Detect which cell encompasses the target text, then output its [X, Y] center coordinate. 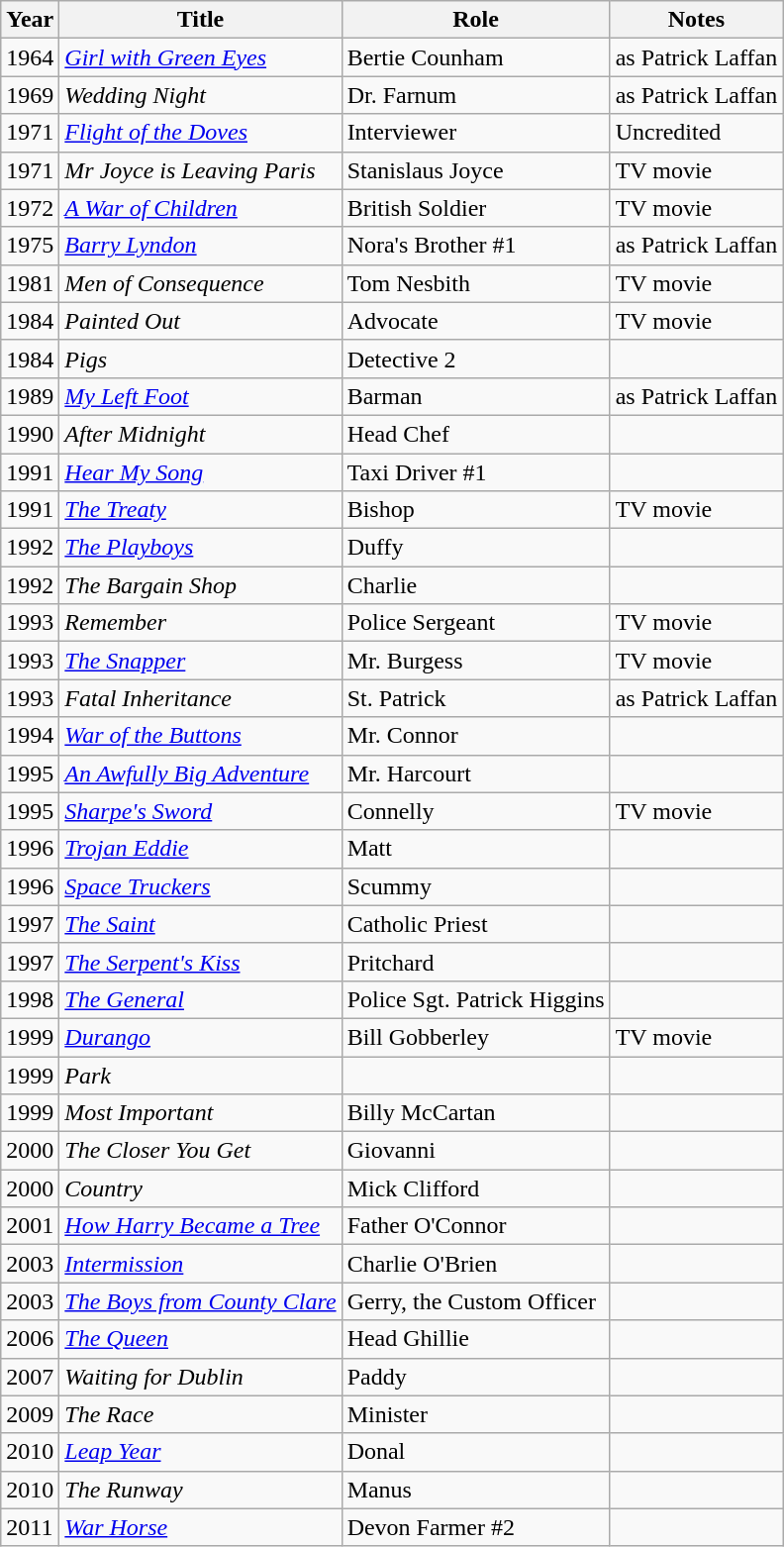
St. Patrick [475, 698]
Gerry, the Custom Officer [475, 1301]
Mr Joyce is Leaving Paris [200, 170]
The Closer You Get [200, 1151]
Tom Nesbith [475, 283]
Girl with Green Eyes [200, 57]
2011 [30, 1527]
2006 [30, 1339]
Bertie Counham [475, 57]
Sharpe's Sword [200, 811]
Head Ghillie [475, 1339]
Giovanni [475, 1151]
The Runway [200, 1490]
Painted Out [200, 321]
The Treaty [200, 510]
The Queen [200, 1339]
Flight of the Doves [200, 133]
Park [200, 1075]
Uncredited [697, 133]
Title [200, 20]
Advocate [475, 321]
Year [30, 20]
Remember [200, 623]
1964 [30, 57]
Police Sgt. Patrick Higgins [475, 999]
Father O'Connor [475, 1226]
The Serpent's Kiss [200, 962]
Trojan Eddie [200, 849]
Barry Lyndon [200, 246]
Bishop [475, 510]
Barman [475, 396]
1994 [30, 736]
British Soldier [475, 208]
Waiting for Dublin [200, 1377]
Charlie O'Brien [475, 1264]
Space Truckers [200, 886]
Pigs [200, 359]
2009 [30, 1414]
Notes [697, 20]
1998 [30, 999]
Leap Year [200, 1452]
The Race [200, 1414]
The Boys from County Clare [200, 1301]
Donal [475, 1452]
Detective 2 [475, 359]
Taxi Driver #1 [475, 472]
1989 [30, 396]
Police Sergeant [475, 623]
A War of Children [200, 208]
Charlie [475, 585]
2007 [30, 1377]
The Saint [200, 924]
Manus [475, 1490]
Paddy [475, 1377]
Wedding Night [200, 95]
1969 [30, 95]
1975 [30, 246]
Mr. Connor [475, 736]
The General [200, 999]
Interviewer [475, 133]
Stanislaus Joyce [475, 170]
Mr. Harcourt [475, 773]
An Awfully Big Adventure [200, 773]
Pritchard [475, 962]
How Harry Became a Tree [200, 1226]
Durango [200, 1037]
Most Important [200, 1113]
My Left Foot [200, 396]
Dr. Farnum [475, 95]
Head Chef [475, 434]
Nora's Brother #1 [475, 246]
Catholic Priest [475, 924]
Billy McCartan [475, 1113]
Mr. Burgess [475, 661]
Duffy [475, 548]
Hear My Song [200, 472]
Men of Consequence [200, 283]
War of the Buttons [200, 736]
The Snapper [200, 661]
Matt [475, 849]
After Midnight [200, 434]
War Horse [200, 1527]
Fatal Inheritance [200, 698]
Intermission [200, 1264]
The Playboys [200, 548]
1981 [30, 283]
1972 [30, 208]
Minister [475, 1414]
Connelly [475, 811]
Mick Clifford [475, 1188]
2001 [30, 1226]
Bill Gobberley [475, 1037]
1990 [30, 434]
The Bargain Shop [200, 585]
Scummy [475, 886]
Role [475, 20]
Devon Farmer #2 [475, 1527]
Country [200, 1188]
